Identify which cell holds the provided text, then report its [x, y] central coordinate. 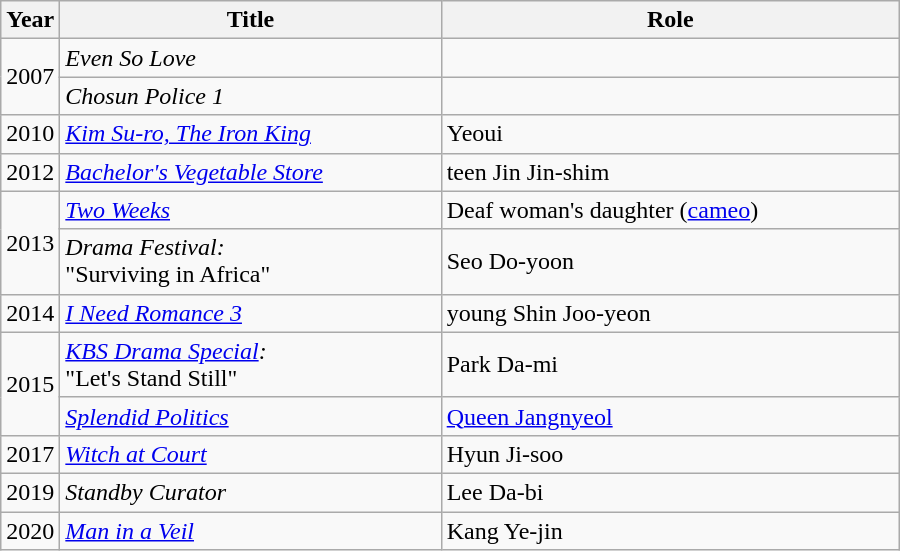
Drama Festival:"Surviving in Africa" [250, 262]
Yeoui [670, 134]
2014 [30, 313]
young Shin Joo-yeon [670, 313]
I Need Romance 3 [250, 313]
Hyun Ji-soo [670, 454]
2013 [30, 242]
2010 [30, 134]
Kang Ye-jin [670, 531]
Witch at Court [250, 454]
Park Da-mi [670, 364]
2012 [30, 172]
2019 [30, 492]
Title [250, 20]
Standby Curator [250, 492]
Queen Jangnyeol [670, 416]
Two Weeks [250, 210]
Even So Love [250, 58]
Chosun Police 1 [250, 96]
Role [670, 20]
Man in a Veil [250, 531]
2015 [30, 384]
2007 [30, 77]
Year [30, 20]
Seo Do-yoon [670, 262]
teen Jin Jin-shim [670, 172]
KBS Drama Special:"Let's Stand Still" [250, 364]
Lee Da-bi [670, 492]
Bachelor's Vegetable Store [250, 172]
Deaf woman's daughter (cameo) [670, 210]
2020 [30, 531]
2017 [30, 454]
Splendid Politics [250, 416]
Kim Su-ro, The Iron King [250, 134]
